Determine the [X, Y] coordinate at the center of the cell enclosing the given text.  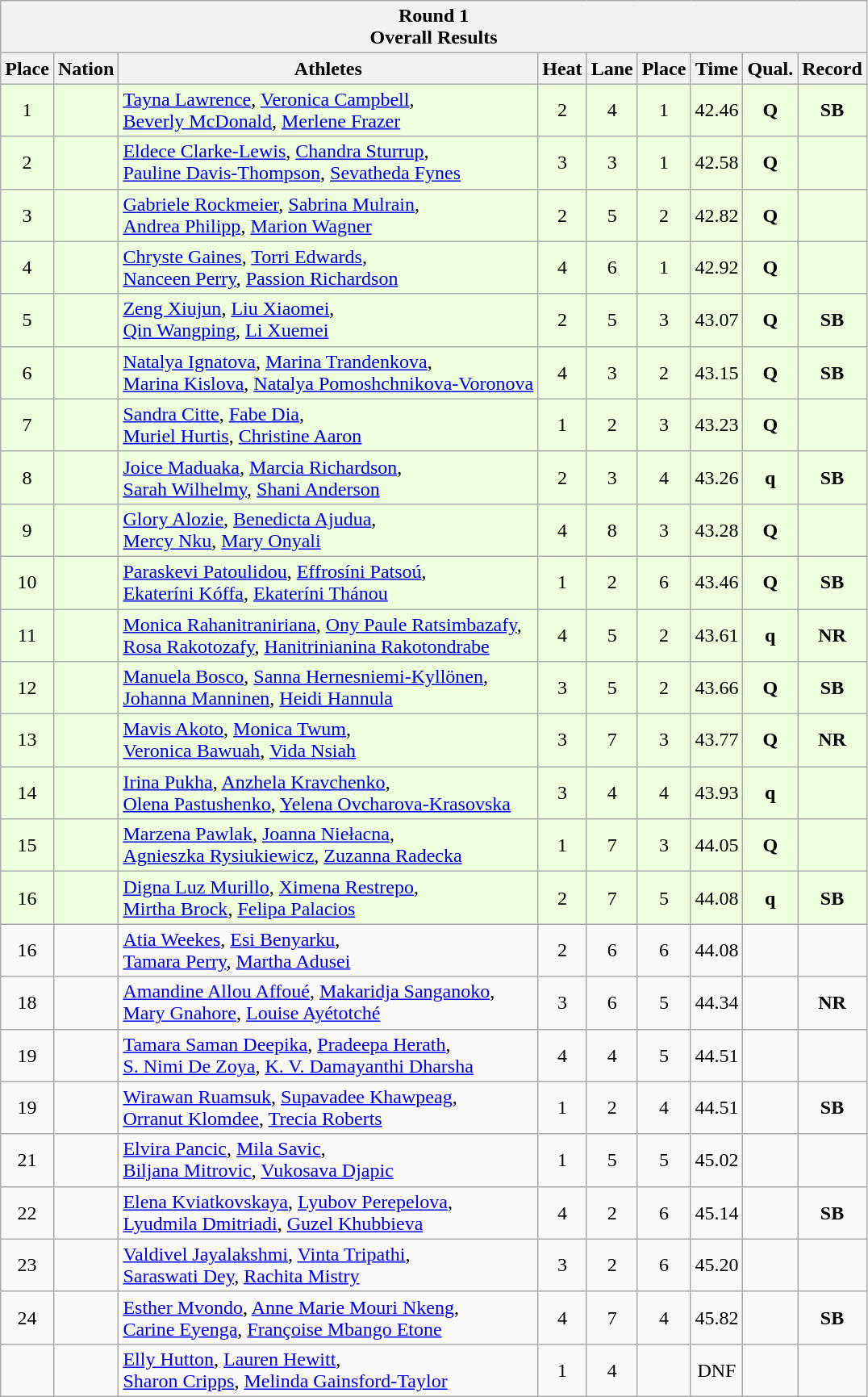
13 [27, 741]
Chryste Gaines, Torri Edwards,Nanceen Perry, Passion Richardson [328, 268]
Manuela Bosco, Sanna Hernesniemi-Kyllönen,Johanna Manninen, Heidi Hannula [328, 688]
15 [27, 846]
Sandra Citte, Fabe Dia,Muriel Hurtis, Christine Aaron [328, 425]
43.61 [716, 634]
Record [833, 69]
45.20 [716, 1265]
Round 1 Overall Results [434, 27]
Zeng Xiujun, Liu Xiaomei,Qin Wangping, Li Xuemei [328, 320]
Valdivel Jayalakshmi, Vinta Tripathi,Saraswati Dey, Rachita Mistry [328, 1265]
Marzena Pawlak, Joanna Niełacna,Agnieszka Rysiukiewicz, Zuzanna Radecka [328, 846]
Atia Weekes, Esi Benyarku,Tamara Perry, Martha Adusei [328, 951]
43.26 [716, 478]
21 [27, 1161]
43.07 [716, 320]
43.46 [716, 583]
Natalya Ignatova, Marina Trandenkova,Marina Kislova, Natalya Pomoshchnikova-Voronova [328, 373]
DNF [716, 1370]
Elly Hutton, Lauren Hewitt,Sharon Cripps, Melinda Gainsford-Taylor [328, 1370]
Amandine Allou Affoué, Makaridja Sanganoko,Mary Gnahore, Louise Ayétotché [328, 1002]
Lane [611, 69]
43.77 [716, 741]
14 [27, 793]
44.05 [716, 846]
Nation [86, 69]
Wirawan Ruamsuk, Supavadee Khawpeag,Orranut Klomdee, Trecia Roberts [328, 1107]
Gabriele Rockmeier, Sabrina Mulrain,Andrea Philipp, Marion Wagner [328, 215]
42.92 [716, 268]
Monica Rahanitraniriana, Ony Paule Ratsimbazafy,Rosa Rakotozafy, Hanitrinianina Rakotondrabe [328, 634]
12 [27, 688]
43.93 [716, 793]
Time [716, 69]
45.02 [716, 1161]
18 [27, 1002]
44.34 [716, 1002]
Tayna Lawrence, Veronica Campbell,Beverly McDonald, Merlene Frazer [328, 110]
43.15 [716, 373]
Digna Luz Murillo, Ximena Restrepo,Mirtha Brock, Felipa Palacios [328, 897]
Athletes [328, 69]
Esther Mvondo, Anne Marie Mouri Nkeng,Carine Eyenga, Françoise Mbango Etone [328, 1317]
Joice Maduaka, Marcia Richardson,Sarah Wilhelmy, Shani Anderson [328, 478]
42.58 [716, 163]
Irina Pukha, Anzhela Kravchenko,Olena Pastushenko, Yelena Ovcharova-Krasovska [328, 793]
Eldece Clarke-Lewis, Chandra Sturrup,Pauline Davis-Thompson, Sevatheda Fynes [328, 163]
9 [27, 529]
Tamara Saman Deepika, Pradeepa Herath,S. Nimi De Zoya, K. V. Damayanthi Dharsha [328, 1056]
Mavis Akoto, Monica Twum,Veronica Bawuah, Vida Nsiah [328, 741]
Elvira Pancic, Mila Savic,Biljana Mitrovic, Vukosava Djapic [328, 1161]
Glory Alozie, Benedicta Ajudua,Mercy Nku, Mary Onyali [328, 529]
11 [27, 634]
Elena Kviatkovskaya, Lyubov Perepelova,Lyudmila Dmitriadi, Guzel Khubbieva [328, 1212]
Qual. [770, 69]
Heat [562, 69]
45.82 [716, 1317]
22 [27, 1212]
Paraskevi Patoulidou, Effrosíni Patsoú,Ekateríni Kóffa, Ekateríni Thánou [328, 583]
43.66 [716, 688]
42.46 [716, 110]
43.28 [716, 529]
23 [27, 1265]
10 [27, 583]
43.23 [716, 425]
42.82 [716, 215]
24 [27, 1317]
45.14 [716, 1212]
